Return [X, Y] of the center of cell containing provided text 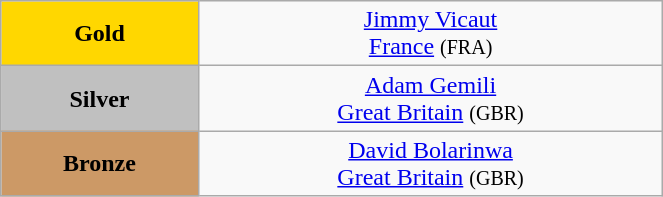
Jimmy VicautFrance (FRA) [430, 34]
Adam GemiliGreat Britain (GBR) [430, 98]
Bronze [100, 164]
Gold [100, 34]
David BolarinwaGreat Britain (GBR) [430, 164]
Silver [100, 98]
